Find where the given text appears and provide that cell's center as [X, Y] coordinate. 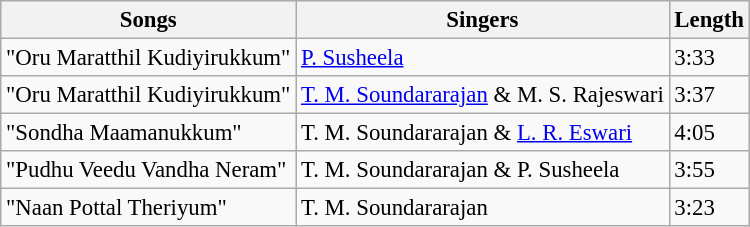
T. M. Soundararajan & M. S. Rajeswari [482, 95]
T. M. Soundararajan & P. Susheela [482, 170]
Length [709, 20]
3:37 [709, 95]
Songs [148, 20]
T. M. Soundararajan & L. R. Eswari [482, 133]
"Pudhu Veedu Vandha Neram" [148, 170]
4:05 [709, 133]
3:23 [709, 208]
"Naan Pottal Theriyum" [148, 208]
3:55 [709, 170]
Singers [482, 20]
P. Susheela [482, 58]
3:33 [709, 58]
T. M. Soundararajan [482, 208]
"Sondha Maamanukkum" [148, 133]
